Detect which cell encompasses the target text, then output its (x, y) center coordinate. 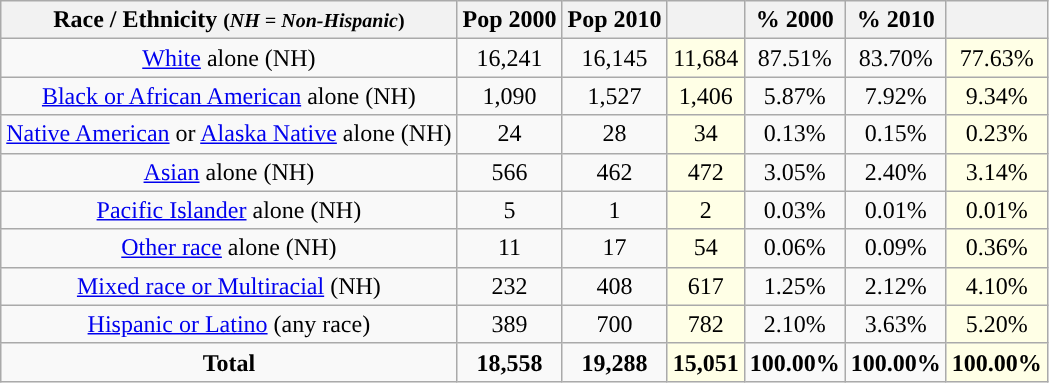
0.36% (996, 248)
2 (706, 210)
White alone (NH) (229, 58)
0.13% (794, 134)
5.87% (794, 96)
3.63% (896, 324)
77.63% (996, 58)
7.92% (896, 96)
0.03% (794, 210)
4.10% (996, 286)
5.20% (996, 324)
Asian alone (NH) (229, 172)
1,527 (614, 96)
9.34% (996, 96)
17 (614, 248)
3.14% (996, 172)
19,288 (614, 362)
11,684 (706, 58)
408 (614, 286)
3.05% (794, 172)
472 (706, 172)
5 (510, 210)
16,145 (614, 58)
1.25% (794, 286)
% 2010 (896, 20)
0.15% (896, 134)
462 (614, 172)
87.51% (794, 58)
2.12% (896, 286)
Other race alone (NH) (229, 248)
232 (510, 286)
782 (706, 324)
0.23% (996, 134)
389 (510, 324)
11 (510, 248)
1,406 (706, 96)
83.70% (896, 58)
Pop 2010 (614, 20)
Pop 2000 (510, 20)
2.40% (896, 172)
617 (706, 286)
0.06% (794, 248)
0.09% (896, 248)
1,090 (510, 96)
Mixed race or Multiracial (NH) (229, 286)
Hispanic or Latino (any race) (229, 324)
18,558 (510, 362)
28 (614, 134)
15,051 (706, 362)
% 2000 (794, 20)
16,241 (510, 58)
Pacific Islander alone (NH) (229, 210)
Total (229, 362)
34 (706, 134)
566 (510, 172)
2.10% (794, 324)
Black or African American alone (NH) (229, 96)
1 (614, 210)
24 (510, 134)
Race / Ethnicity (NH = Non-Hispanic) (229, 20)
700 (614, 324)
54 (706, 248)
Native American or Alaska Native alone (NH) (229, 134)
